Find where the given text appears and provide that cell's center as [X, Y] coordinate. 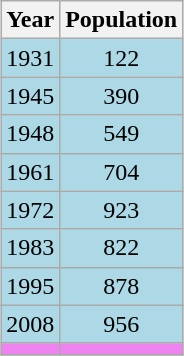
1983 [30, 248]
1931 [30, 58]
390 [122, 96]
1995 [30, 286]
Year [30, 20]
878 [122, 286]
923 [122, 210]
Population [122, 20]
1948 [30, 134]
1972 [30, 210]
122 [122, 58]
1945 [30, 96]
549 [122, 134]
2008 [30, 324]
822 [122, 248]
704 [122, 172]
1961 [30, 172]
956 [122, 324]
